Pinpoint the cell where the given text exists, returning its (X, Y) midpoint coordinate. 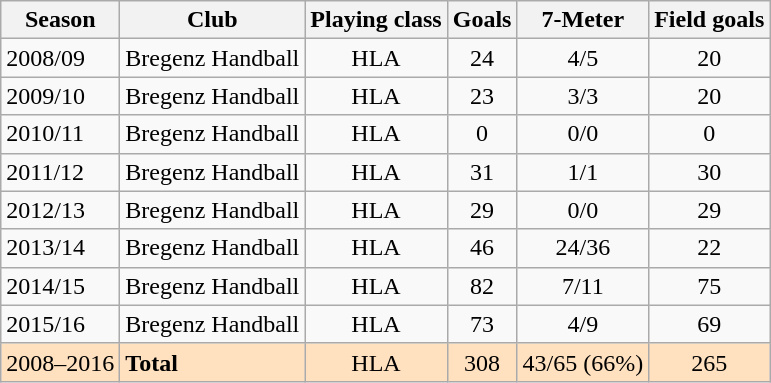
69 (710, 324)
2013/14 (60, 248)
24/36 (583, 248)
3/3 (583, 96)
24 (482, 58)
1/1 (583, 172)
2010/11 (60, 134)
2012/13 (60, 210)
30 (710, 172)
2014/15 (60, 286)
23 (482, 96)
Field goals (710, 20)
4/9 (583, 324)
2008/09 (60, 58)
2008–2016 (60, 362)
31 (482, 172)
22 (710, 248)
43/65 (66%) (583, 362)
Total (212, 362)
265 (710, 362)
2015/16 (60, 324)
Club (212, 20)
46 (482, 248)
7/11 (583, 286)
73 (482, 324)
82 (482, 286)
Goals (482, 20)
308 (482, 362)
Season (60, 20)
2011/12 (60, 172)
Playing class (376, 20)
75 (710, 286)
2009/10 (60, 96)
4/5 (583, 58)
7-Meter (583, 20)
